From the cell containing the given text, extract its center point as (X, Y) coordinate. 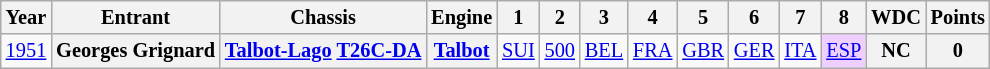
4 (652, 17)
BEL (604, 51)
GBR (703, 51)
Engine (462, 17)
ESP (844, 51)
Talbot-Lago T26C-DA (323, 51)
3 (604, 17)
1 (518, 17)
500 (560, 51)
ITA (800, 51)
8 (844, 17)
Chassis (323, 17)
SUI (518, 51)
5 (703, 17)
Entrant (136, 17)
WDC (896, 17)
0 (958, 51)
6 (754, 17)
Points (958, 17)
Talbot (462, 51)
FRA (652, 51)
Georges Grignard (136, 51)
GER (754, 51)
NC (896, 51)
7 (800, 17)
Year (26, 17)
2 (560, 17)
1951 (26, 51)
